Locate the cell with the specified text and output its [X, Y] center coordinate. 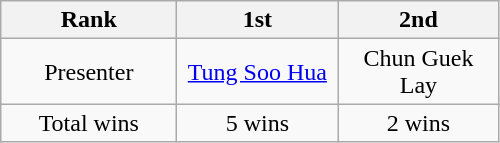
1st [258, 20]
Chun Guek Lay [418, 72]
2nd [418, 20]
5 wins [258, 123]
2 wins [418, 123]
Presenter [89, 72]
Total wins [89, 123]
Tung Soo Hua [258, 72]
Rank [89, 20]
